Provide the (X, Y) coordinate of the cell's center where the given text is located.  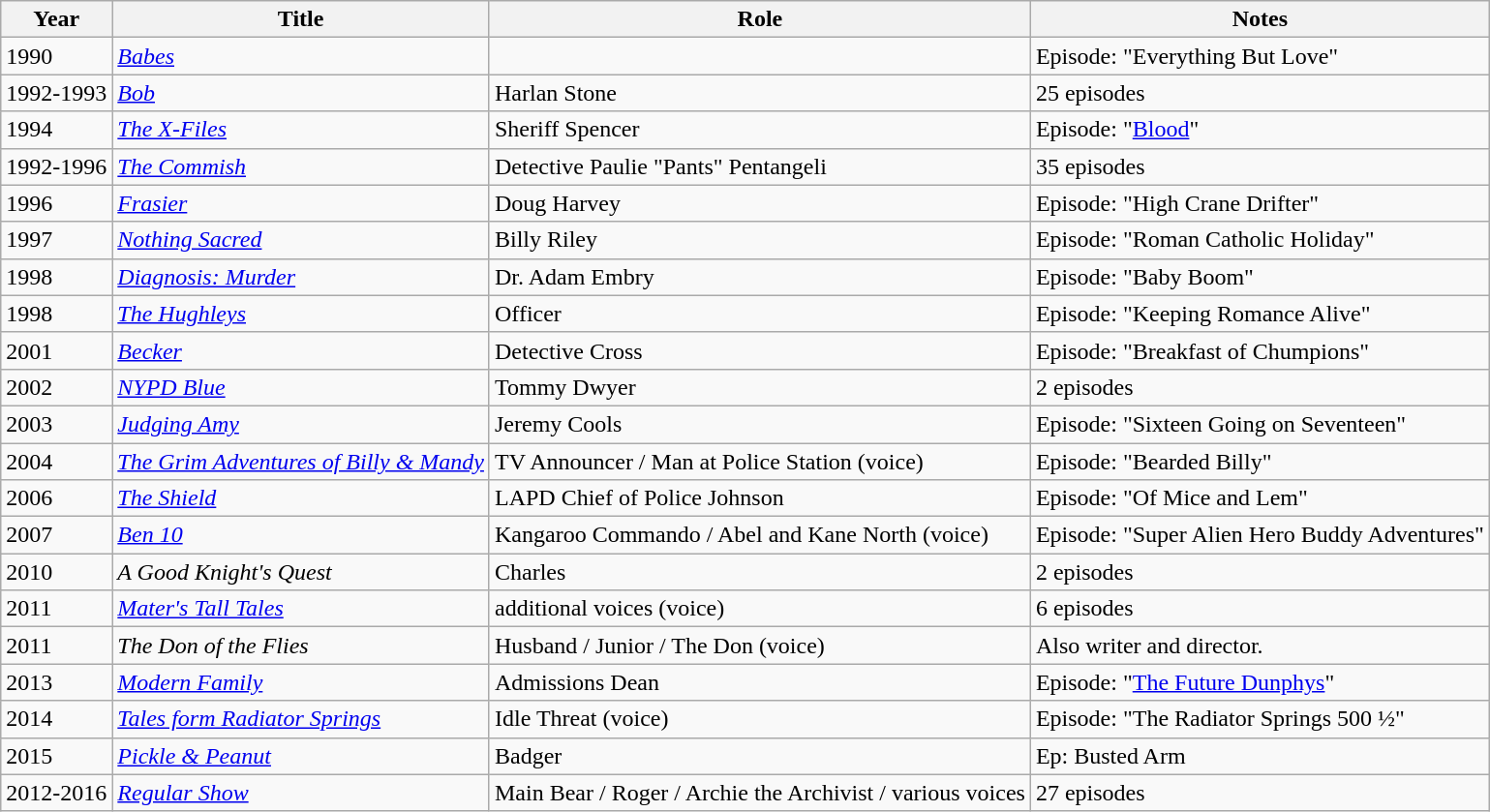
1997 (56, 240)
Pickle & Peanut (301, 756)
The Commish (301, 166)
Admissions Dean (759, 682)
2002 (56, 387)
1990 (56, 56)
LAPD Chief of Police Johnson (759, 498)
Nothing Sacred (301, 240)
Role (759, 19)
Episode: "Breakfast of Chumpions" (1260, 350)
Officer (759, 314)
Episode: "Sixteen Going on Seventeen" (1260, 424)
Notes (1260, 19)
2006 (56, 498)
Bob (301, 93)
Year (56, 19)
Charles (759, 572)
Ben 10 (301, 535)
The Hughleys (301, 314)
Detective Cross (759, 350)
Babes (301, 56)
Husband / Junior / The Don (voice) (759, 646)
6 episodes (1260, 609)
2015 (56, 756)
A Good Knight's Quest (301, 572)
Sheriff Spencer (759, 130)
Episode: "The Radiator Springs 500 ½" (1260, 719)
The Don of the Flies (301, 646)
The Grim Adventures of Billy & Mandy (301, 462)
Episode: "Everything But Love" (1260, 56)
Regular Show (301, 793)
1994 (56, 130)
2001 (56, 350)
Episode: "Bearded Billy" (1260, 462)
Episode: "High Crane Drifter" (1260, 203)
25 episodes (1260, 93)
2014 (56, 719)
Jeremy Cools (759, 424)
Badger (759, 756)
Episode: "Keeping Romance Alive" (1260, 314)
1996 (56, 203)
NYPD Blue (301, 387)
Episode: "Super Alien Hero Buddy Adventures" (1260, 535)
Title (301, 19)
Episode: "The Future Dunphys" (1260, 682)
27 episodes (1260, 793)
Episode: "Of Mice and Lem" (1260, 498)
Frasier (301, 203)
TV Announcer / Man at Police Station (voice) (759, 462)
2007 (56, 535)
Episode: "Roman Catholic Holiday" (1260, 240)
Episode: "Blood" (1260, 130)
Also writer and director. (1260, 646)
Billy Riley (759, 240)
Becker (301, 350)
1992-1996 (56, 166)
additional voices (voice) (759, 609)
2010 (56, 572)
Judging Amy (301, 424)
Idle Threat (voice) (759, 719)
Doug Harvey (759, 203)
2012-2016 (56, 793)
Episode: "Baby Boom" (1260, 277)
The Shield (301, 498)
Dr. Adam Embry (759, 277)
Kangaroo Commando / Abel and Kane North (voice) (759, 535)
Mater's Tall Tales (301, 609)
Ep: Busted Arm (1260, 756)
Detective Paulie "Pants" Pentangeli (759, 166)
2003 (56, 424)
Main Bear / Roger / Archie the Archivist / various voices (759, 793)
Tales form Radiator Springs (301, 719)
2004 (56, 462)
Diagnosis: Murder (301, 277)
2013 (56, 682)
Modern Family (301, 682)
The X-Files (301, 130)
35 episodes (1260, 166)
Harlan Stone (759, 93)
Tommy Dwyer (759, 387)
1992-1993 (56, 93)
